Find where the given text appears and provide that cell's center as [x, y] coordinate. 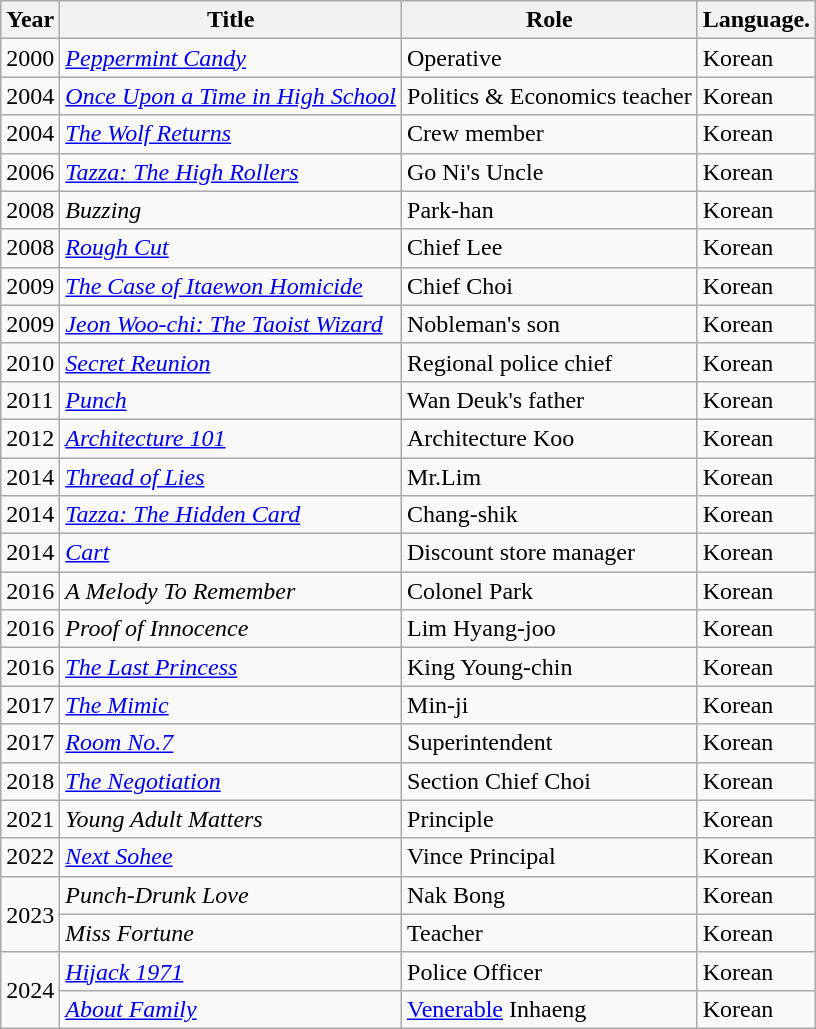
Role [550, 20]
Regional police chief [550, 362]
The Last Princess [231, 667]
Hijack 1971 [231, 971]
2018 [30, 781]
Room No.7 [231, 743]
Venerable Inhaeng [550, 1009]
Crew member [550, 134]
Principle [550, 819]
Title [231, 20]
Chief Lee [550, 248]
Mr.Lim [550, 477]
Colonel Park [550, 591]
Proof of Innocence [231, 629]
Year [30, 20]
Wan Deuk's father [550, 400]
Architecture 101 [231, 438]
The Case of Itaewon Homicide [231, 286]
2006 [30, 172]
Chang-shik [550, 515]
Peppermint Candy [231, 58]
A Melody To Remember [231, 591]
Tazza: The High Rollers [231, 172]
Secret Reunion [231, 362]
Architecture Koo [550, 438]
Police Officer [550, 971]
Teacher [550, 933]
Jeon Woo-chi: The Taoist Wizard [231, 324]
Young Adult Matters [231, 819]
Tazza: The Hidden Card [231, 515]
King Young-chin [550, 667]
2024 [30, 990]
Buzzing [231, 210]
Park-han [550, 210]
Thread of Lies [231, 477]
Next Sohee [231, 857]
Rough Cut [231, 248]
2023 [30, 914]
Politics & Economics teacher [550, 96]
2011 [30, 400]
Chief Choi [550, 286]
Section Chief Choi [550, 781]
The Negotiation [231, 781]
The Wolf Returns [231, 134]
2000 [30, 58]
2022 [30, 857]
Vince Principal [550, 857]
2010 [30, 362]
The Mimic [231, 705]
2012 [30, 438]
2021 [30, 819]
Discount store manager [550, 553]
Miss Fortune [231, 933]
Once Upon a Time in High School [231, 96]
Nobleman's son [550, 324]
Go Ni's Uncle [550, 172]
Lim Hyang-joo [550, 629]
Punch [231, 400]
Language. [756, 20]
Punch-Drunk Love [231, 895]
About Family [231, 1009]
Min-ji [550, 705]
Cart [231, 553]
Superintendent [550, 743]
Nak Bong [550, 895]
Operative [550, 58]
